Extract the [x, y] coordinate from the center of the cell holding the provided text.  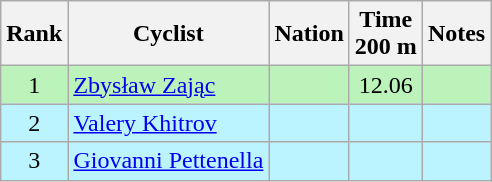
Rank [34, 34]
3 [34, 161]
Nation [309, 34]
Valery Khitrov [168, 123]
Zbysław Zając [168, 85]
2 [34, 123]
Time200 m [386, 34]
Notes [456, 34]
1 [34, 85]
Cyclist [168, 34]
12.06 [386, 85]
Giovanni Pettenella [168, 161]
